Return (x, y) of the center of cell containing provided text 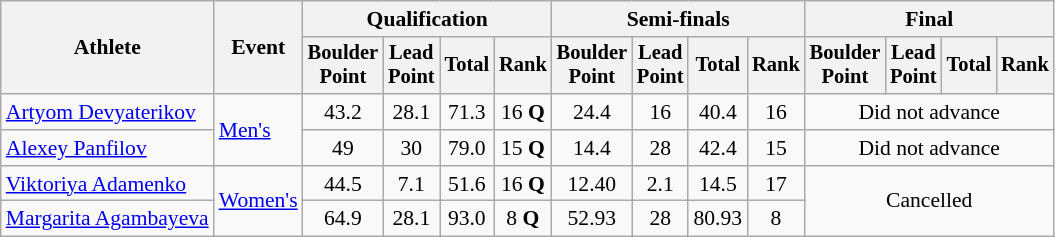
8 Q (523, 219)
Final (930, 19)
Alexey Panfilov (108, 148)
40.4 (718, 112)
43.2 (343, 112)
15 Q (523, 148)
Margarita Agambayeva (108, 219)
80.93 (718, 219)
79.0 (468, 148)
71.3 (468, 112)
Athlete (108, 48)
2.1 (660, 184)
14.5 (718, 184)
Semi-finals (678, 19)
7.1 (411, 184)
44.5 (343, 184)
51.6 (468, 184)
Viktoriya Adamenko (108, 184)
14.4 (592, 148)
Women's (258, 202)
8 (776, 219)
Cancelled (930, 202)
52.93 (592, 219)
Qualification (428, 19)
64.9 (343, 219)
Artyom Devyaterikov (108, 112)
30 (411, 148)
Men's (258, 130)
17 (776, 184)
12.40 (592, 184)
49 (343, 148)
15 (776, 148)
Event (258, 48)
42.4 (718, 148)
24.4 (592, 112)
93.0 (468, 219)
